Search for the cell housing the specified text and yield its (X, Y) center coordinate. 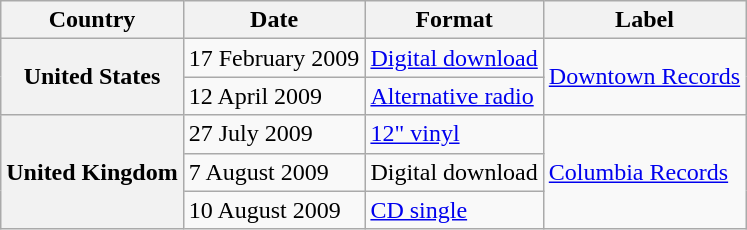
Format (454, 20)
Country (92, 20)
Downtown Records (644, 77)
Date (274, 20)
12" vinyl (454, 134)
27 July 2009 (274, 134)
CD single (454, 210)
United States (92, 77)
17 February 2009 (274, 58)
7 August 2009 (274, 172)
Label (644, 20)
Columbia Records (644, 172)
Alternative radio (454, 96)
10 August 2009 (274, 210)
United Kingdom (92, 172)
12 April 2009 (274, 96)
